Capture the cell that displays the provided text and extract its (X, Y) central coordinate. 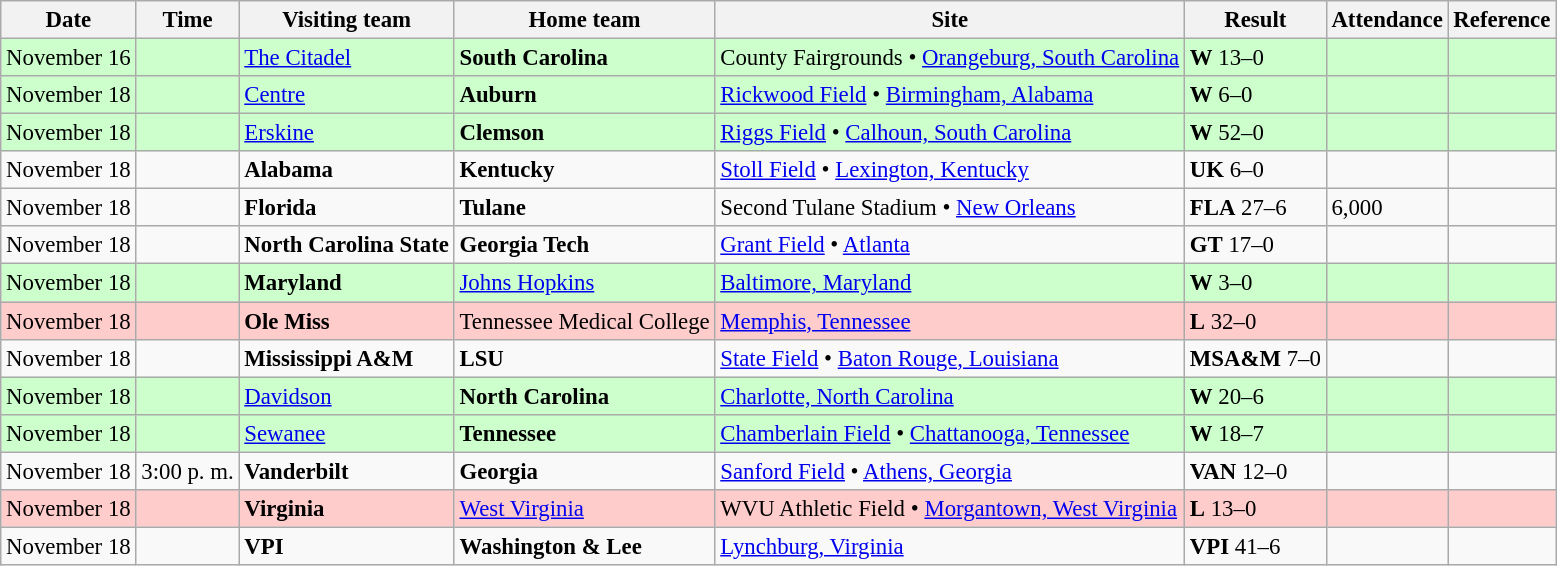
Memphis, Tennessee (950, 321)
Baltimore, Maryland (950, 283)
Vanderbilt (346, 471)
West Virginia (584, 509)
3:00 p. m. (188, 471)
Riggs Field • Calhoun, South Carolina (950, 133)
Rickwood Field • Birmingham, Alabama (950, 95)
VPI (346, 546)
MSA&M 7–0 (1256, 358)
Auburn (584, 95)
L 32–0 (1256, 321)
UK 6–0 (1256, 170)
W 3–0 (1256, 283)
Date (68, 20)
GT 17–0 (1256, 245)
Charlotte, North Carolina (950, 396)
W 20–6 (1256, 396)
The Citadel (346, 58)
South Carolina (584, 58)
Lynchburg, Virginia (950, 546)
Florida (346, 208)
Mississippi A&M (346, 358)
Alabama (346, 170)
Tennessee Medical College (584, 321)
November 16 (68, 58)
VPI 41–6 (1256, 546)
Stoll Field • Lexington, Kentucky (950, 170)
Time (188, 20)
Georgia (584, 471)
W 13–0 (1256, 58)
LSU (584, 358)
Ole Miss (346, 321)
North Carolina (584, 396)
Sanford Field • Athens, Georgia (950, 471)
6,000 (1387, 208)
Centre (346, 95)
L 13–0 (1256, 509)
Second Tulane Stadium • New Orleans (950, 208)
W 6–0 (1256, 95)
State Field • Baton Rouge, Louisiana (950, 358)
Attendance (1387, 20)
Virginia (346, 509)
Grant Field • Atlanta (950, 245)
County Fairgrounds • Orangeburg, South Carolina (950, 58)
Result (1256, 20)
Home team (584, 20)
Kentucky (584, 170)
VAN 12–0 (1256, 471)
Clemson (584, 133)
Site (950, 20)
Maryland (346, 283)
W 18–7 (1256, 433)
Chamberlain Field • Chattanooga, Tennessee (950, 433)
Tennessee (584, 433)
FLA 27–6 (1256, 208)
Johns Hopkins (584, 283)
WVU Athletic Field • Morgantown, West Virginia (950, 509)
Georgia Tech (584, 245)
North Carolina State (346, 245)
Tulane (584, 208)
Davidson (346, 396)
Reference (1502, 20)
W 52–0 (1256, 133)
Erskine (346, 133)
Washington & Lee (584, 546)
Visiting team (346, 20)
Sewanee (346, 433)
